Search for the cell housing the specified text and yield its (X, Y) center coordinate. 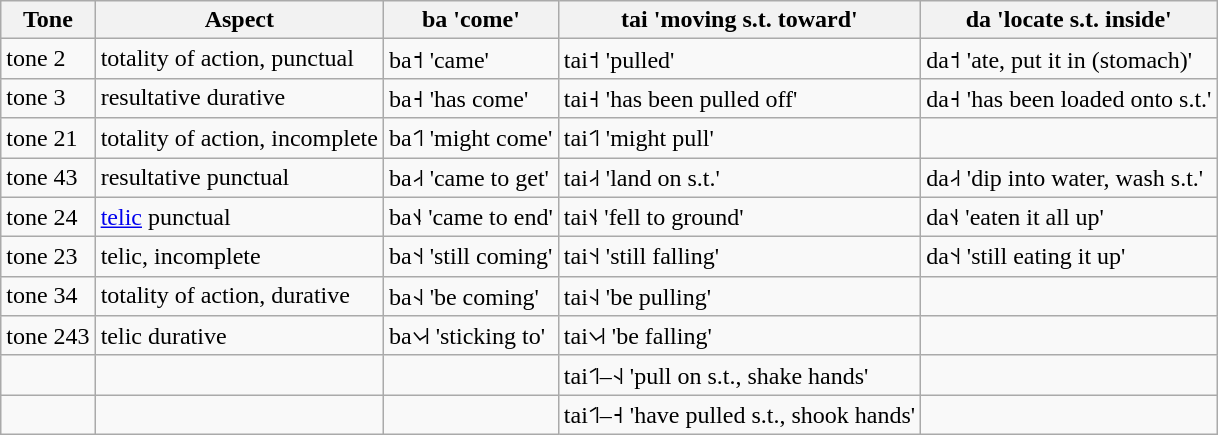
totality of action, incomplete (239, 138)
tai 'moving s.t. toward' (739, 20)
tai˦˥ 'might pull' (739, 138)
da˨˧ 'dip into water, wash s.t.' (1069, 178)
tai˦˨ 'fell to ground' (739, 217)
tone 21 (48, 138)
da˦˨ 'eaten it all up' (1069, 217)
tone 24 (48, 217)
tone 2 (48, 59)
telic durative (239, 336)
tai˧˨ 'be pulling' (739, 296)
tai˦ 'pulled' (739, 59)
da 'locate s.t. inside' (1069, 20)
resultative durative (239, 98)
ba˧ 'has come' (470, 98)
ba˦˥ 'might come' (470, 138)
ba˧˨ 'be coming' (470, 296)
totality of action, durative (239, 296)
tone 243 (48, 336)
tai˦˧ 'still falling' (739, 257)
da˧ 'has been loaded onto s.t.' (1069, 98)
ba˦˧ 'still coming' (470, 257)
ba 'come' (470, 20)
tai˧ 'has been pulled off' (739, 98)
tai˦˥–˧ 'have pulled s.t., shook hands' (739, 415)
telic punctual (239, 217)
resultative punctual (239, 178)
totality of action, punctual (239, 59)
tai˦˥–˧˨ 'pull on s.t., shake hands' (739, 375)
Tone (48, 20)
tone 43 (48, 178)
Aspect (239, 20)
telic, incomplete (239, 257)
tai˨˧ 'land on s.t.' (739, 178)
ba˨˧ 'came to get' (470, 178)
ba˦ 'came' (470, 59)
tone 23 (48, 257)
ba˦˨ 'came to end' (470, 217)
ba˦˨˧ 'sticking to' (470, 336)
tai˦˨˧ 'be falling' (739, 336)
da˦ 'ate, put it in (stomach)' (1069, 59)
da˦˧ 'still eating it up' (1069, 257)
tone 34 (48, 296)
tone 3 (48, 98)
